For the text-containing cell, return its midpoint in [X, Y] coordinate format. 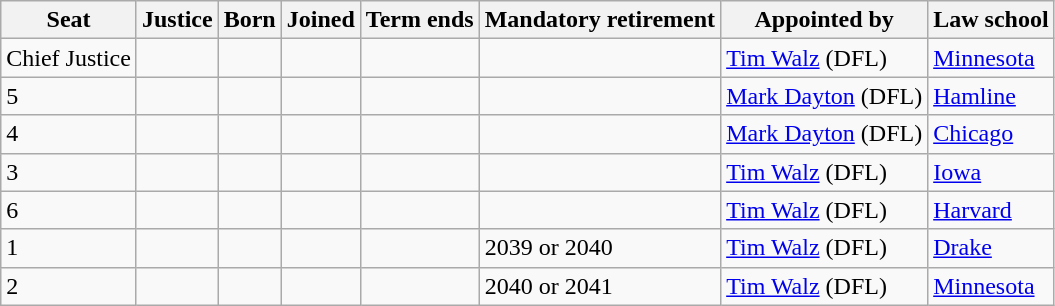
Appointed by [824, 20]
2 [69, 286]
5 [69, 96]
Term ends [420, 20]
Harvard [991, 210]
Mandatory retirement [600, 20]
Law school [991, 20]
6 [69, 210]
4 [69, 134]
3 [69, 172]
Drake [991, 248]
Iowa [991, 172]
Seat [69, 20]
Hamline [991, 96]
Chief Justice [69, 58]
Born [250, 20]
Joined [320, 20]
2040 or 2041 [600, 286]
Justice [177, 20]
Chicago [991, 134]
2039 or 2040 [600, 248]
1 [69, 248]
